Output the [X, Y] coordinate of the center of the cell containing the given text.  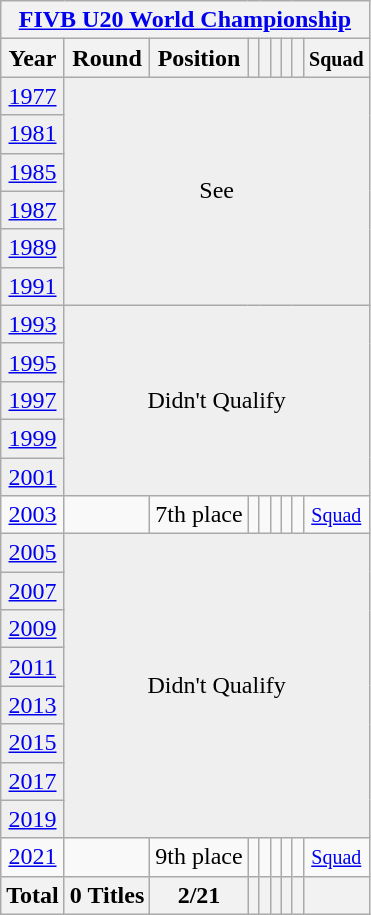
2005 [33, 553]
1991 [33, 286]
7th place [199, 515]
1989 [33, 248]
0 Titles [107, 895]
1999 [33, 438]
2013 [33, 705]
Total [33, 895]
2017 [33, 781]
1985 [33, 172]
Round [107, 58]
2021 [33, 857]
FIVB U20 World Championship [185, 20]
Position [199, 58]
1977 [33, 96]
1997 [33, 400]
2003 [33, 515]
2019 [33, 819]
1981 [33, 134]
Year [33, 58]
1993 [33, 324]
2/21 [199, 895]
2009 [33, 629]
2007 [33, 591]
2015 [33, 743]
1987 [33, 210]
See [216, 191]
9th place [199, 857]
1995 [33, 362]
2001 [33, 477]
2011 [33, 667]
